Identify which cell holds the provided text, then report its (x, y) central coordinate. 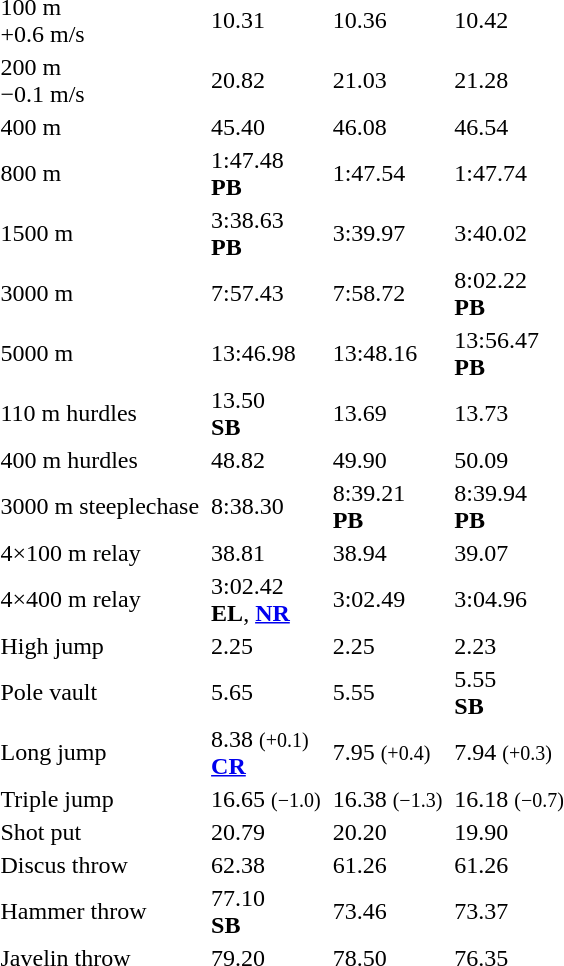
3:02.49 (388, 600)
73.46 (388, 912)
61.26 (388, 865)
13.50 SB (266, 414)
8:38.30 (266, 506)
8:39.21 PB (388, 506)
21.03 (388, 80)
38.94 (388, 553)
1:47.54 (388, 174)
1:47.48PB (266, 174)
48.82 (266, 460)
13.69 (388, 414)
7:57.43 (266, 294)
8.38 (+0.1) CR (266, 752)
16.38 (−1.3) (388, 799)
5.55 (388, 692)
20.79 (266, 832)
16.65 (−1.0) (266, 799)
46.08 (388, 127)
20.82 (266, 80)
7:58.72 (388, 294)
49.90 (388, 460)
3:38.63PB (266, 234)
13:48.16 (388, 354)
13:46.98 (266, 354)
77.10SB (266, 912)
3:02.42EL, NR (266, 600)
38.81 (266, 553)
5.65 (266, 692)
45.40 (266, 127)
3:39.97 (388, 234)
7.95 (+0.4) (388, 752)
62.38 (266, 865)
20.20 (388, 832)
